Determine the [x, y] coordinate at the center of the cell enclosing the given text.  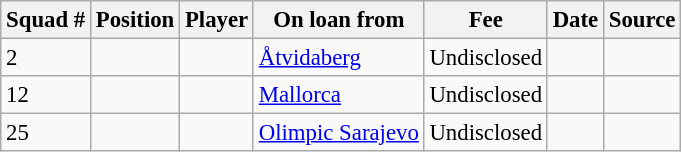
Source [642, 20]
Date [575, 20]
Squad # [46, 20]
12 [46, 95]
On loan from [338, 20]
Position [136, 20]
Fee [486, 20]
Mallorca [338, 95]
2 [46, 58]
Åtvidaberg [338, 58]
Player [217, 20]
25 [46, 133]
Olimpic Sarajevo [338, 133]
